Pinpoint the cell where the given text exists, returning its [X, Y] midpoint coordinate. 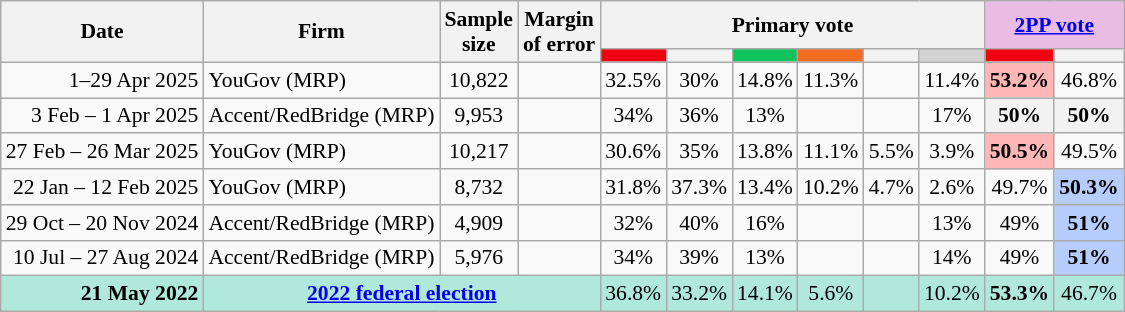
Firm [321, 32]
Date [102, 32]
5.5% [892, 152]
11.1% [831, 152]
30% [699, 80]
32.5% [633, 80]
14.8% [765, 80]
8,732 [479, 187]
53.2% [1020, 80]
22 Jan – 12 Feb 2025 [102, 187]
5,976 [479, 258]
36% [699, 116]
49.7% [1020, 187]
9,953 [479, 116]
31.8% [633, 187]
10 Jul – 27 Aug 2024 [102, 258]
14.1% [765, 294]
4.7% [892, 187]
53.3% [1020, 294]
49.5% [1088, 152]
40% [699, 223]
3.9% [952, 152]
37.3% [699, 187]
32% [633, 223]
13.8% [765, 152]
11.4% [952, 80]
Primary vote [792, 25]
46.7% [1088, 294]
2.6% [952, 187]
27 Feb – 26 Mar 2025 [102, 152]
13.4% [765, 187]
46.8% [1088, 80]
50.3% [1088, 187]
5.6% [831, 294]
16% [765, 223]
39% [699, 258]
14% [952, 258]
4,909 [479, 223]
29 Oct – 20 Nov 2024 [102, 223]
33.2% [699, 294]
Marginof error [559, 32]
2PP vote [1054, 25]
21 May 2022 [102, 294]
11.3% [831, 80]
10,217 [479, 152]
2022 federal election [402, 294]
30.6% [633, 152]
50.5% [1020, 152]
3 Feb – 1 Apr 2025 [102, 116]
35% [699, 152]
10,822 [479, 80]
36.8% [633, 294]
Samplesize [479, 32]
1–29 Apr 2025 [102, 80]
17% [952, 116]
